Return (x, y) of the center of cell containing provided text 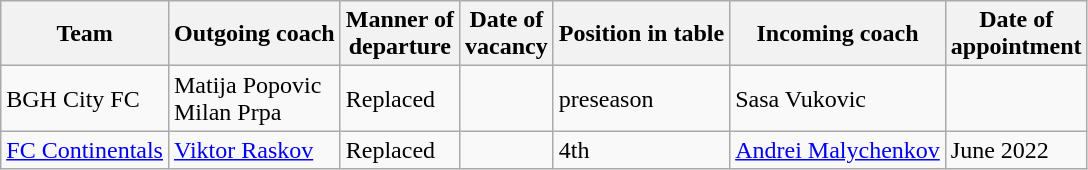
Manner of departure (400, 34)
BGH City FC (85, 98)
June 2022 (1016, 150)
Andrei Malychenkov (838, 150)
Position in table (641, 34)
FC Continentals (85, 150)
Outgoing coach (254, 34)
Team (85, 34)
Date of vacancy (507, 34)
Incoming coach (838, 34)
Matija PopovicMilan Prpa (254, 98)
preseason (641, 98)
Viktor Raskov (254, 150)
Sasa Vukovic (838, 98)
Date of appointment (1016, 34)
4th (641, 150)
